From the cell containing the given text, extract its center point as (x, y) coordinate. 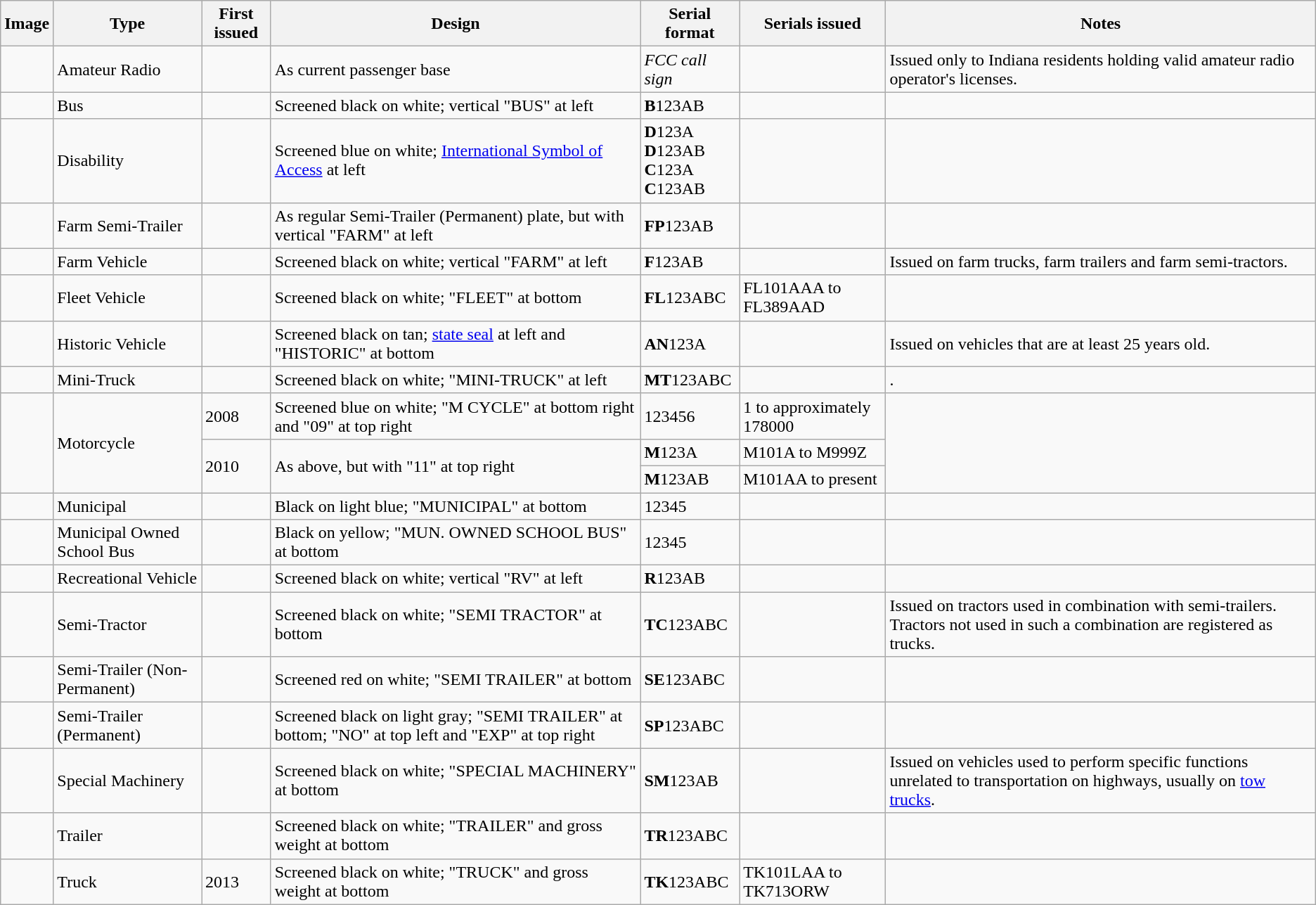
Semi-Tractor (128, 624)
B123AB (690, 105)
MT123ABC (690, 380)
Issued on tractors used in combination with semi-trailers. Tractors not used in such a combination are registered as trucks. (1101, 624)
SE123ABC (690, 679)
2010 (236, 466)
Farm Vehicle (128, 262)
Issued only to Indiana residents holding valid amateur radio operator's licenses. (1101, 69)
Bus (128, 105)
Truck (128, 882)
Recreational Vehicle (128, 579)
Semi-Trailer (Permanent) (128, 726)
Serial format (690, 24)
Issued on farm trucks, farm trailers and farm semi-tractors. (1101, 262)
TK123ABC (690, 882)
As above, but with "11" at top right (456, 466)
Screened black on white; vertical "BUS" at left (456, 105)
Motorcycle (128, 443)
TC123ABC (690, 624)
SP123ABC (690, 726)
Issued on vehicles used to perform specific functions unrelated to transportation on highways, usually on tow trucks. (1101, 781)
Screened black on white; vertical "RV" at left (456, 579)
FL101AAA to FL389AAD (813, 298)
FCC call sign (690, 69)
Screened black on white; "MINI-TRUCK" at left (456, 380)
R123AB (690, 579)
2008 (236, 416)
Notes (1101, 24)
Screened black on white; "TRUCK" and gross weight at bottom (456, 882)
Issued on vehicles that are at least 25 years old. (1101, 343)
F123AB (690, 262)
SM123AB (690, 781)
Municipal (128, 506)
AN123A (690, 343)
Historic Vehicle (128, 343)
Screened black on white; "TRAILER" and gross weight at bottom (456, 835)
Design (456, 24)
Amateur Radio (128, 69)
Serials issued (813, 24)
M123AB (690, 479)
D123AD123ABC123AC123AB (690, 160)
Screened black on light gray; "SEMI TRAILER" at bottom; "NO" at top left and "EXP" at top right (456, 726)
First issued (236, 24)
Screened black on white; vertical "FARM" at left (456, 262)
Special Machinery (128, 781)
123456 (690, 416)
2013 (236, 882)
Semi-Trailer (Non-Permanent) (128, 679)
FP123AB (690, 225)
Type (128, 24)
Image (27, 24)
Municipal Owned School Bus (128, 543)
Screened blue on white; International Symbol of Access at left (456, 160)
. (1101, 380)
1 to approximately 178000 (813, 416)
Screened black on tan; state seal at left and "HISTORIC" at bottom (456, 343)
M101AA to present (813, 479)
Black on yellow; "MUN. OWNED SCHOOL BUS" at bottom (456, 543)
Screened black on white; "SEMI TRACTOR" at bottom (456, 624)
M123A (690, 452)
As regular Semi-Trailer (Permanent) plate, but with vertical "FARM" at left (456, 225)
FL123ABC (690, 298)
Black on light blue; "MUNICIPAL" at bottom (456, 506)
Screened red on white; "SEMI TRAILER" at bottom (456, 679)
M101A to M999Z (813, 452)
Trailer (128, 835)
Screened black on white; "FLEET" at bottom (456, 298)
Screened black on white; "SPECIAL MACHINERY" at bottom (456, 781)
Farm Semi-Trailer (128, 225)
As current passenger base (456, 69)
TK101LAA to TK713ORW (813, 882)
Screened blue on white; "M CYCLE" at bottom right and "09" at top right (456, 416)
TR123ABC (690, 835)
Disability (128, 160)
Mini-Truck (128, 380)
Fleet Vehicle (128, 298)
